Pinpoint the cell where the given text exists, returning its (x, y) midpoint coordinate. 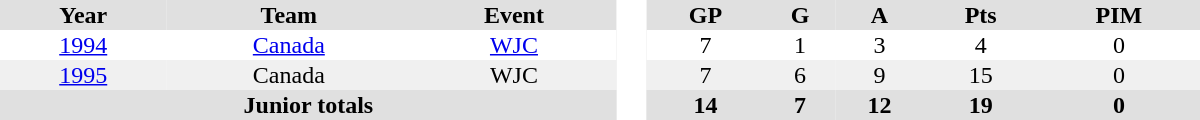
1994 (83, 45)
4 (981, 45)
Team (288, 15)
Event (514, 15)
GP (706, 15)
19 (981, 105)
12 (879, 105)
1995 (83, 75)
14 (706, 105)
Pts (981, 15)
15 (981, 75)
3 (879, 45)
9 (879, 75)
Junior totals (308, 105)
Year (83, 15)
6 (800, 75)
PIM (1119, 15)
1 (800, 45)
A (879, 15)
G (800, 15)
